Output the (x, y) coordinate of the center of the cell containing the given text.  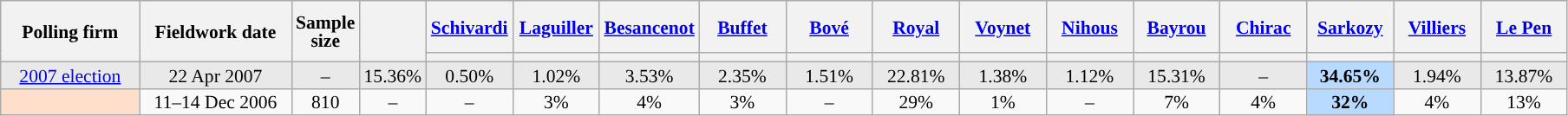
15.31% (1177, 74)
Polling firm (70, 31)
Royal (916, 27)
Bayrou (1177, 27)
Sarkozy (1350, 27)
Besancenot (649, 27)
0.50% (469, 74)
13.87% (1524, 74)
15.36% (392, 74)
2007 election (70, 74)
32% (1350, 102)
22 Apr 2007 (215, 74)
Le Pen (1524, 27)
Nihous (1089, 27)
1.12% (1089, 74)
1.51% (829, 74)
Fieldwork date (215, 31)
Voynet (1003, 27)
2.35% (742, 74)
Buffet (742, 27)
1.38% (1003, 74)
29% (916, 102)
11–14 Dec 2006 (215, 102)
34.65% (1350, 74)
1.02% (556, 74)
7% (1177, 102)
Samplesize (325, 31)
1% (1003, 102)
Chirac (1264, 27)
810 (325, 102)
22.81% (916, 74)
Villiers (1437, 27)
1.94% (1437, 74)
3.53% (649, 74)
Bové (829, 27)
13% (1524, 102)
Schivardi (469, 27)
Laguiller (556, 27)
